Extract the (X, Y) coordinate from the center of the cell holding the provided text.  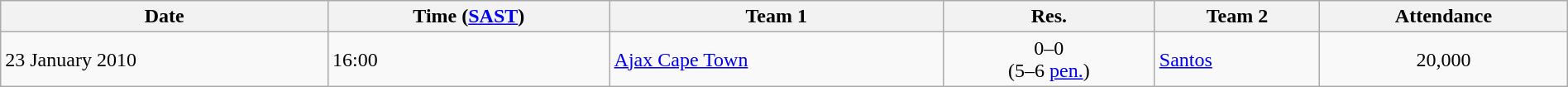
Ajax Cape Town (776, 60)
Santos (1237, 60)
Team 2 (1237, 17)
Res. (1049, 17)
Date (165, 17)
16:00 (469, 60)
20,000 (1444, 60)
0–0(5–6 pen.) (1049, 60)
Time (SAST) (469, 17)
23 January 2010 (165, 60)
Attendance (1444, 17)
Team 1 (776, 17)
